Capture the cell that displays the provided text and extract its [X, Y] central coordinate. 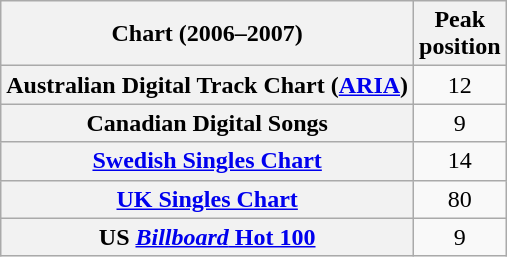
Chart (2006–2007) [208, 34]
12 [460, 85]
14 [460, 161]
80 [460, 199]
US Billboard Hot 100 [208, 237]
Australian Digital Track Chart (ARIA) [208, 85]
Peakposition [460, 34]
Canadian Digital Songs [208, 123]
UK Singles Chart [208, 199]
Swedish Singles Chart [208, 161]
